Capture the cell that displays the provided text and extract its [x, y] central coordinate. 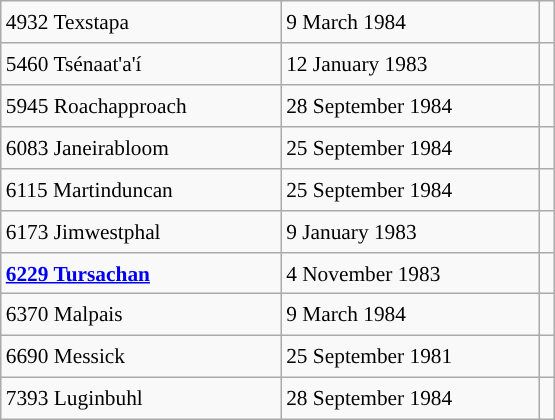
7393 Luginbuhl [141, 399]
6083 Janeirabloom [141, 148]
6173 Jimwestphal [141, 231]
6690 Messick [141, 357]
6229 Tursachan [141, 273]
4932 Texstapa [141, 22]
9 January 1983 [410, 231]
6370 Malpais [141, 315]
6115 Martinduncan [141, 189]
12 January 1983 [410, 64]
5460 Tsénaat'a'í [141, 64]
4 November 1983 [410, 273]
5945 Roachapproach [141, 106]
25 September 1981 [410, 357]
